Return [X, Y] of the center of cell containing provided text 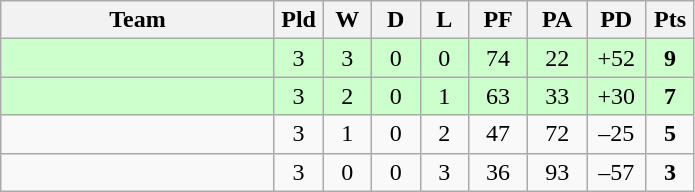
Team [138, 20]
–25 [616, 134]
Pts [670, 20]
+52 [616, 58]
–57 [616, 172]
L [444, 20]
63 [498, 96]
36 [498, 172]
W [348, 20]
Pld [298, 20]
PD [616, 20]
+30 [616, 96]
72 [558, 134]
7 [670, 96]
5 [670, 134]
D [396, 20]
PA [558, 20]
PF [498, 20]
47 [498, 134]
22 [558, 58]
74 [498, 58]
33 [558, 96]
93 [558, 172]
9 [670, 58]
